Pinpoint the cell where the given text exists, returning its (X, Y) midpoint coordinate. 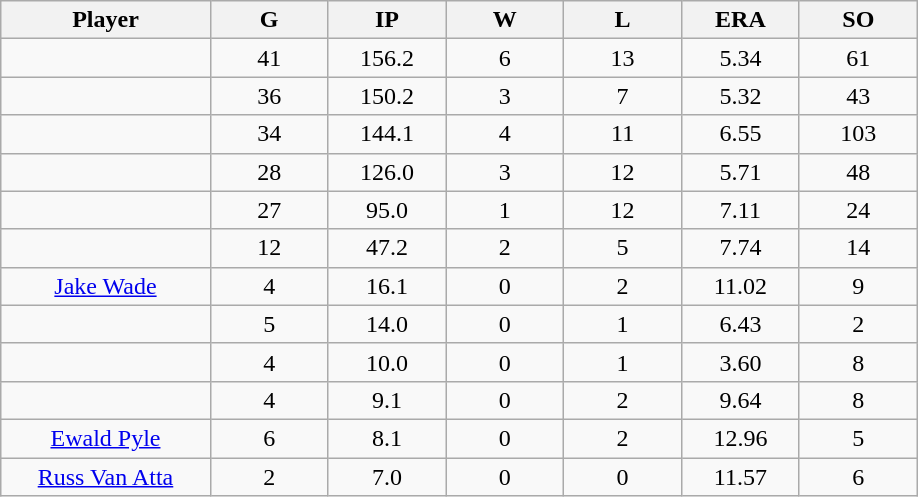
28 (269, 172)
126.0 (387, 172)
6.43 (741, 324)
ERA (741, 20)
L (623, 20)
14.0 (387, 324)
Player (106, 20)
7.74 (741, 248)
7.0 (387, 477)
Russ Van Atta (106, 477)
W (505, 20)
7.11 (741, 210)
5.71 (741, 172)
12.96 (741, 438)
14 (858, 248)
27 (269, 210)
3.60 (741, 362)
144.1 (387, 134)
11 (623, 134)
150.2 (387, 96)
9.1 (387, 400)
5.32 (741, 96)
48 (858, 172)
SO (858, 20)
Ewald Pyle (106, 438)
47.2 (387, 248)
7 (623, 96)
103 (858, 134)
11.02 (741, 286)
24 (858, 210)
8.1 (387, 438)
36 (269, 96)
61 (858, 58)
16.1 (387, 286)
9 (858, 286)
10.0 (387, 362)
11.57 (741, 477)
41 (269, 58)
95.0 (387, 210)
5.34 (741, 58)
43 (858, 96)
6.55 (741, 134)
G (269, 20)
34 (269, 134)
IP (387, 20)
9.64 (741, 400)
13 (623, 58)
Jake Wade (106, 286)
156.2 (387, 58)
